Search for the cell housing the specified text and yield its [X, Y] center coordinate. 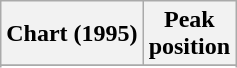
Peakposition [189, 34]
Chart (1995) [72, 34]
